Output the (X, Y) coordinate of the center of the cell containing the given text.  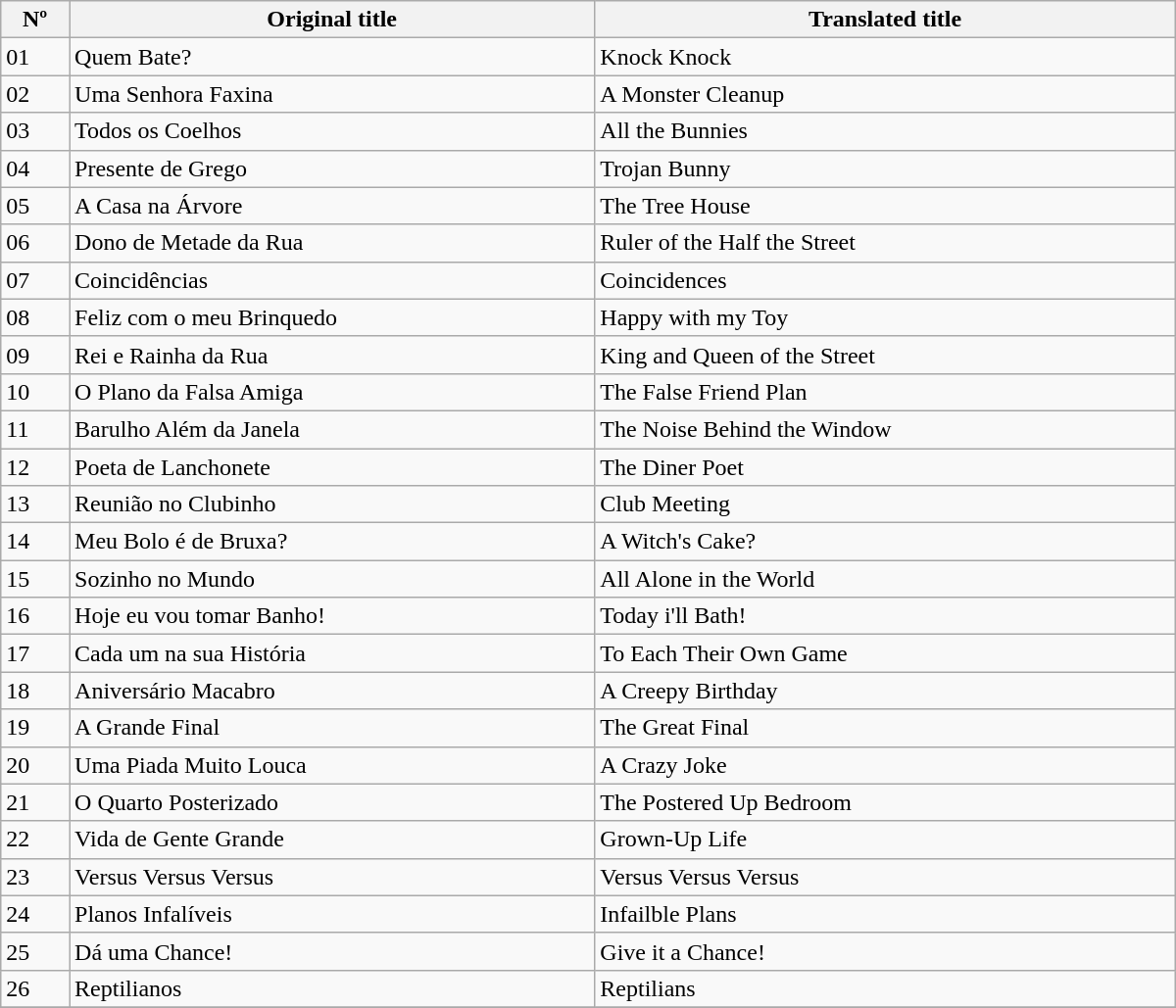
The Diner Poet (885, 467)
Grown-Up Life (885, 840)
Meu Bolo é de Bruxa? (332, 542)
Translated title (885, 20)
Sozinho no Mundo (332, 579)
04 (35, 168)
20 (35, 765)
Original title (332, 20)
14 (35, 542)
Vida de Gente Grande (332, 840)
Club Meeting (885, 504)
11 (35, 429)
Dono de Metade da Rua (332, 243)
Todos os Coelhos (332, 131)
Hoje eu vou tomar Banho! (332, 616)
Dá uma Chance! (332, 951)
Reptilians (885, 988)
Reptilianos (332, 988)
26 (35, 988)
Cada um na sua História (332, 653)
Knock Knock (885, 57)
The Noise Behind the Window (885, 429)
King and Queen of the Street (885, 355)
Coincidências (332, 280)
Barulho Além da Janela (332, 429)
25 (35, 951)
Give it a Chance! (885, 951)
13 (35, 504)
Uma Piada Muito Louca (332, 765)
Quem Bate? (332, 57)
01 (35, 57)
A Casa na Árvore (332, 206)
O Plano da Falsa Amiga (332, 392)
23 (35, 877)
Feliz com o meu Brinquedo (332, 317)
A Monster Cleanup (885, 94)
22 (35, 840)
06 (35, 243)
Nº (35, 20)
21 (35, 802)
O Quarto Posterizado (332, 802)
19 (35, 728)
12 (35, 467)
A Grande Final (332, 728)
Infailble Plans (885, 914)
Happy with my Toy (885, 317)
Reunião no Clubinho (332, 504)
Trojan Bunny (885, 168)
17 (35, 653)
Today i'll Bath! (885, 616)
15 (35, 579)
To Each Their Own Game (885, 653)
07 (35, 280)
18 (35, 691)
All the Bunnies (885, 131)
Ruler of the Half the Street (885, 243)
All Alone in the World (885, 579)
The Great Final (885, 728)
02 (35, 94)
Aniversário Macabro (332, 691)
A Crazy Joke (885, 765)
The Postered Up Bedroom (885, 802)
A Creepy Birthday (885, 691)
A Witch's Cake? (885, 542)
09 (35, 355)
08 (35, 317)
10 (35, 392)
16 (35, 616)
03 (35, 131)
Uma Senhora Faxina (332, 94)
Presente de Grego (332, 168)
Poeta de Lanchonete (332, 467)
24 (35, 914)
Planos Infalíveis (332, 914)
The False Friend Plan (885, 392)
The Tree House (885, 206)
Coincidences (885, 280)
Rei e Rainha da Rua (332, 355)
05 (35, 206)
